Detect which cell encompasses the target text, then output its [x, y] center coordinate. 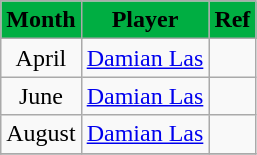
April [41, 58]
Month [41, 20]
June [41, 96]
Player [145, 20]
August [41, 134]
Ref [232, 20]
